Pinpoint the cell where the given text exists, returning its (X, Y) midpoint coordinate. 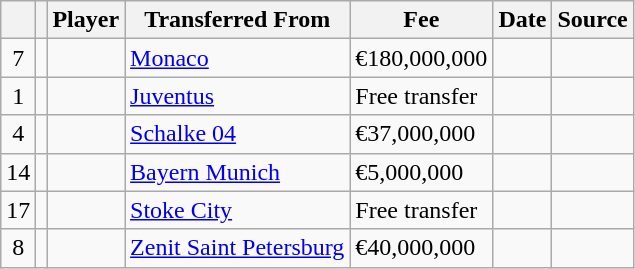
Schalke 04 (238, 134)
Player (86, 20)
4 (18, 134)
Bayern Munich (238, 172)
Transferred From (238, 20)
Zenit Saint Petersburg (238, 248)
17 (18, 210)
14 (18, 172)
1 (18, 96)
Source (592, 20)
€5,000,000 (422, 172)
Date (522, 20)
€180,000,000 (422, 58)
Monaco (238, 58)
Fee (422, 20)
Juventus (238, 96)
8 (18, 248)
€40,000,000 (422, 248)
7 (18, 58)
Stoke City (238, 210)
€37,000,000 (422, 134)
